Scan for the cell matching the given text and deliver its [X, Y] coordinate at center. 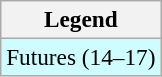
Legend [81, 19]
Futures (14–17) [81, 57]
